Return the [X, Y] coordinate for the center point of the cell that contains the specified text.  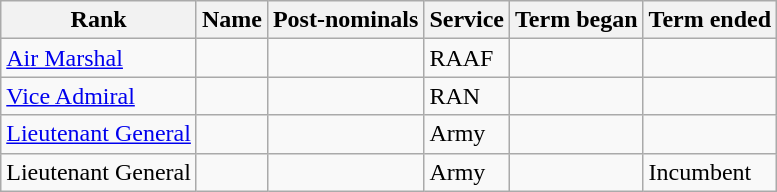
Air Marshal [99, 58]
Term began [577, 20]
Name [232, 20]
Term ended [710, 20]
Rank [99, 20]
Post-nominals [345, 20]
Incumbent [710, 172]
RAAF [467, 58]
RAN [467, 96]
Vice Admiral [99, 96]
Service [467, 20]
